Search for the cell housing the specified text and yield its [x, y] center coordinate. 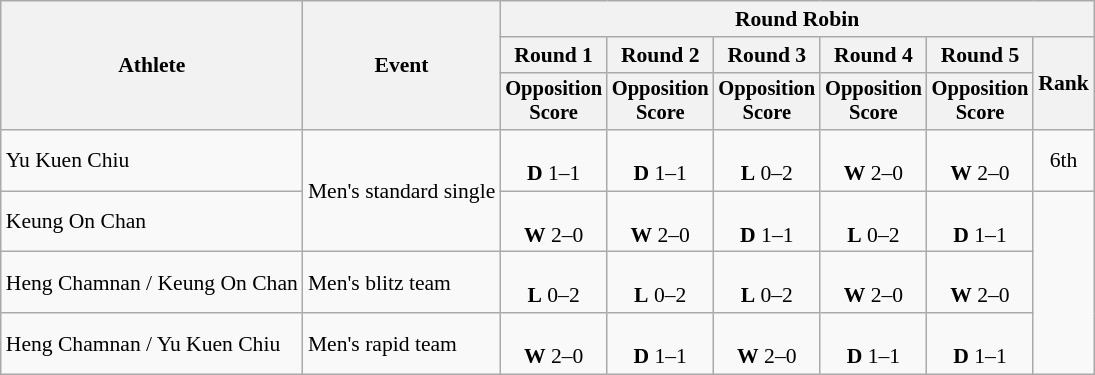
Round 2 [660, 55]
Men's standard single [402, 191]
6th [1064, 160]
Round 4 [874, 55]
Round Robin [797, 19]
Athlete [152, 66]
Keung On Chan [152, 222]
Event [402, 66]
Heng Chamnan / Yu Kuen Chiu [152, 344]
Heng Chamnan / Keung On Chan [152, 282]
Round 3 [768, 55]
Rank [1064, 84]
Round 1 [554, 55]
Men's rapid team [402, 344]
Yu Kuen Chiu [152, 160]
Round 5 [980, 55]
Men's blitz team [402, 282]
